Scan for the cell matching the given text and deliver its [x, y] coordinate at center. 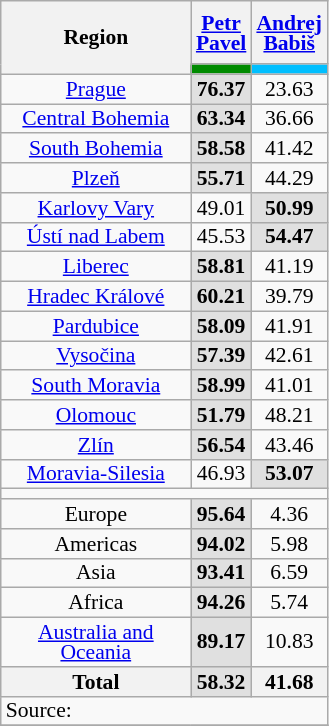
Asia [96, 573]
41.42 [289, 149]
95.64 [221, 514]
39.79 [289, 297]
42.61 [289, 356]
94.26 [221, 603]
41.68 [289, 682]
Plzeň [96, 178]
Central Bohemia [96, 119]
63.34 [221, 119]
50.99 [289, 208]
76.37 [221, 89]
54.47 [289, 237]
93.41 [221, 573]
Region [96, 38]
Moravia-Silesia [96, 474]
53.07 [289, 474]
60.21 [221, 297]
Hradec Králové [96, 297]
Americas [96, 544]
Karlovy Vary [96, 208]
5.74 [289, 603]
10.83 [289, 642]
Petr Pavel [221, 32]
58.09 [221, 326]
Pardubice [96, 326]
23.63 [289, 89]
51.79 [221, 415]
Zlín [96, 445]
Source: [164, 711]
36.66 [289, 119]
46.93 [221, 474]
South Moravia [96, 386]
58.81 [221, 267]
58.99 [221, 386]
Andrej Babiš [289, 32]
41.91 [289, 326]
Total [96, 682]
Ústí nad Labem [96, 237]
49.01 [221, 208]
Liberec [96, 267]
6.59 [289, 573]
South Bohemia [96, 149]
48.21 [289, 415]
58.32 [221, 682]
5.98 [289, 544]
Vysočina [96, 356]
43.46 [289, 445]
57.39 [221, 356]
Olomouc [96, 415]
Europe [96, 514]
4.36 [289, 514]
89.17 [221, 642]
58.58 [221, 149]
45.53 [221, 237]
94.02 [221, 544]
55.71 [221, 178]
Africa [96, 603]
56.54 [221, 445]
44.29 [289, 178]
41.19 [289, 267]
Australia and Oceania [96, 642]
41.01 [289, 386]
Prague [96, 89]
